For the text-containing cell, return its midpoint in (x, y) coordinate format. 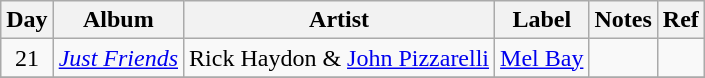
Rick Haydon & John Pizzarelli (340, 58)
Notes (623, 20)
Just Friends (118, 58)
Ref (680, 20)
Artist (340, 20)
Label (542, 20)
Day (27, 20)
Mel Bay (542, 58)
Album (118, 20)
21 (27, 58)
